Determine the [X, Y] coordinate at the center of the cell enclosing the given text.  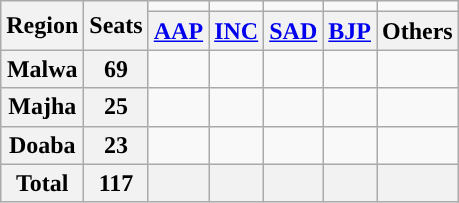
BJP [350, 31]
Doaba [42, 145]
Others [418, 31]
69 [116, 69]
23 [116, 145]
25 [116, 107]
Total [42, 183]
Seats [116, 26]
Region [42, 26]
Majha [42, 107]
INC [236, 31]
SAD [294, 31]
Malwa [42, 69]
117 [116, 183]
AAP [178, 31]
